Return the [X, Y] coordinate for the center point of the cell that contains the specified text.  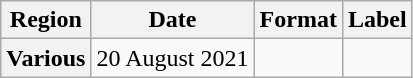
Date [172, 20]
Various [46, 58]
20 August 2021 [172, 58]
Format [298, 20]
Label [377, 20]
Region [46, 20]
